Search for the cell housing the specified text and yield its [X, Y] center coordinate. 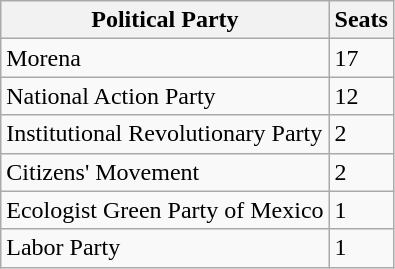
12 [361, 96]
Citizens' Movement [165, 172]
Institutional Revolutionary Party [165, 134]
Morena [165, 58]
Political Party [165, 20]
Seats [361, 20]
National Action Party [165, 96]
17 [361, 58]
Ecologist Green Party of Mexico [165, 210]
Labor Party [165, 248]
